Scan for the cell matching the given text and deliver its [x, y] coordinate at center. 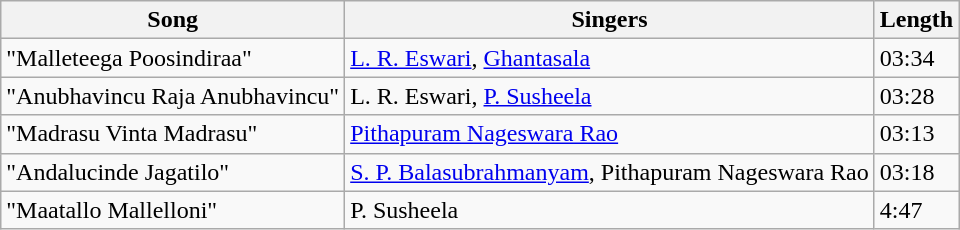
Length [916, 20]
"Andalucinde Jagatilo" [173, 172]
"Anubhavincu Raja Anubhavincu" [173, 96]
03:34 [916, 58]
Singers [610, 20]
L. R. Eswari, Ghantasala [610, 58]
P. Susheela [610, 210]
03:13 [916, 134]
4:47 [916, 210]
03:18 [916, 172]
03:28 [916, 96]
S. P. Balasubrahmanyam, Pithapuram Nageswara Rao [610, 172]
"Madrasu Vinta Madrasu" [173, 134]
"Malleteega Poosindiraa" [173, 58]
L. R. Eswari, P. Susheela [610, 96]
"Maatallo Mallelloni" [173, 210]
Pithapuram Nageswara Rao [610, 134]
Song [173, 20]
